Pinpoint the cell where the given text exists, returning its [x, y] midpoint coordinate. 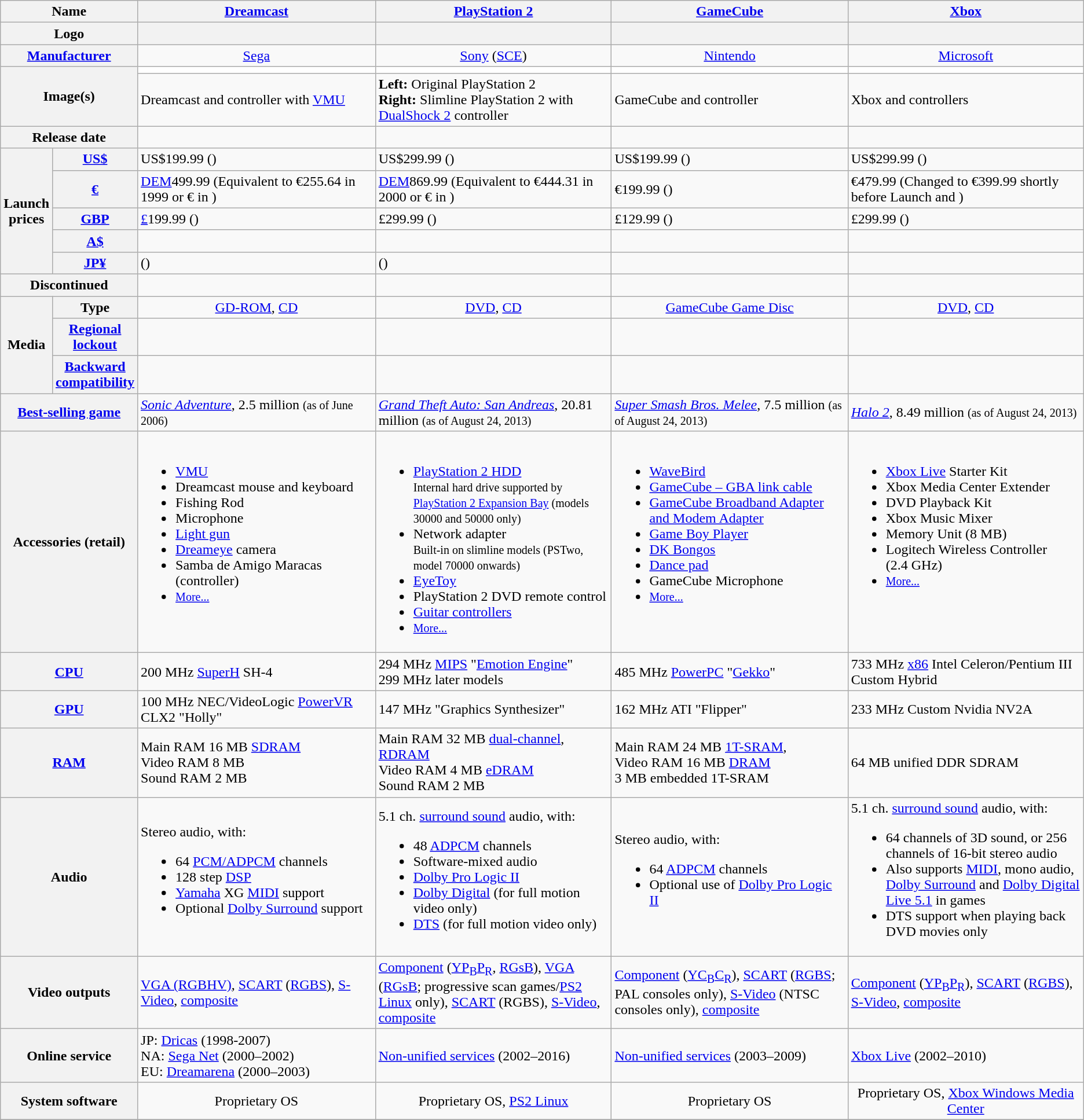
£129.99 () [730, 219]
VMUDreamcast mouse and keyboardFishing RodMicrophoneLight gunDreameye cameraSamba de Amigo Maracas (controller)More... [257, 542]
Main RAM 24 MB 1T-SRAM,Video RAM 16 MB DRAM3 MB embedded 1T-SRAM [730, 763]
Manufacturer [69, 56]
Component (YPBPR), SCART (RGBS), S-Video, composite [966, 992]
WaveBirdGameCube – GBA link cableGameCube Broadband Adapter and Modem AdapterGame Boy PlayerDK BongosDance padGameCube MicrophoneMore... [730, 542]
233 MHz Custom Nvidia NV2A [966, 710]
Main RAM 16 MB SDRAMVideo RAM 8 MBSound RAM 2 MB [257, 763]
Sega [257, 56]
GPU [69, 710]
GameCube Game Disc [730, 307]
Non-unified services (2003–2009) [730, 1055]
JP: Dricas (1998-2007)NA: Sega Net (2000–2002)EU: Dreamarena (2000–2003) [257, 1055]
GD-ROM, CD [257, 307]
£199.99 () [257, 219]
€479.99 (Changed to €399.99 shortly before Launch and ) [966, 189]
Best-selling game [69, 412]
VGA (RGBHV), SCART (RGBS), S-Video, composite [257, 992]
Dreamcast [257, 12]
Microsoft [966, 56]
Dreamcast and controller with VMU [257, 100]
GameCube and controller [730, 100]
Xbox and controllers [966, 100]
Logo [69, 34]
Release date [69, 137]
Stereo audio, with:64 PCM/ADPCM channels128 step DSPYamaha XG MIDI supportOptional Dolby Surround support [257, 876]
Accessories (retail) [69, 542]
Xbox Live (2002–2010) [966, 1055]
Discontinued [69, 285]
485 MHz PowerPC "Gekko" [730, 671]
Video outputs [69, 992]
Image(s) [69, 96]
DEM499.99 (Equivalent to €255.64 in 1999 or € in ) [257, 189]
US$ [95, 159]
Stereo audio, with:64 ADPCM channelsOptional use of Dolby Pro Logic II [730, 876]
Proprietary OS, PS2 Linux [493, 1101]
GBP [95, 219]
Sony (SCE) [493, 56]
Grand Theft Auto: San Andreas, 20.81 million (as of August 24, 2013) [493, 412]
Non-unified services (2002–2016) [493, 1055]
€199.99 () [730, 189]
Launch prices [27, 211]
A$ [95, 241]
Audio [69, 876]
Left: Original PlayStation 2Right: Slimline PlayStation 2 with DualShock 2 controller [493, 100]
CPU [69, 671]
162 MHz ATI "Flipper" [730, 710]
Halo 2, 8.49 million (as of August 24, 2013) [966, 412]
733 MHz x86 Intel Celeron/Pentium III Custom Hybrid [966, 671]
Nintendo [730, 56]
Xbox Live Starter KitXbox Media Center ExtenderDVD Playback KitXbox Music MixerMemory Unit (8 MB)Logitech Wireless Controller (2.4 GHz)More... [966, 542]
Name [69, 12]
Online service [69, 1055]
Type [95, 307]
Super Smash Bros. Melee, 7.5 million (as of August 24, 2013) [730, 412]
Sonic Adventure, 2.5 million (as of June 2006) [257, 412]
Component (YPBPR, RGsB), VGA (RGsB; progressive scan games/PS2 Linux only), SCART (RGBS), S-Video, composite [493, 992]
€ [95, 189]
RAM [69, 763]
System software [69, 1101]
JP¥ [95, 263]
GameCube [730, 12]
294 MHz MIPS "Emotion Engine" 299 MHz later models [493, 671]
Regional lockout [95, 337]
200 MHz SuperH SH-4 [257, 671]
DEM869.99 (Equivalent to €444.31 in 2000 or € in ) [493, 189]
147 MHz "Graphics Synthesizer" [493, 710]
64 MB unified DDR SDRAM [966, 763]
Xbox [966, 12]
Component (YCBCR), SCART (RGBS; PAL consoles only), S-Video (NTSC consoles only), composite [730, 992]
Main RAM 32 MB dual-channel, RDRAMVideo RAM 4 MB eDRAMSound RAM 2 MB [493, 763]
Media [27, 345]
Proprietary OS, Xbox Windows Media Center [966, 1101]
PlayStation 2 [493, 12]
Backward compatibility [95, 375]
100 MHz NEC/VideoLogic PowerVR CLX2 "Holly" [257, 710]
